Extract the [x, y] coordinate from the center of the cell holding the provided text.  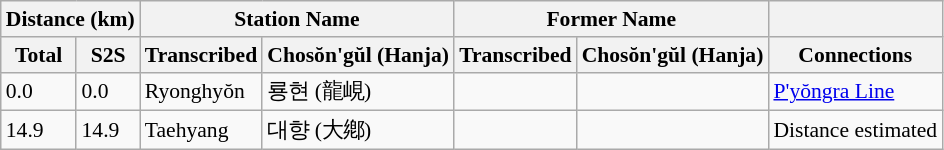
Distance (km) [70, 19]
Ryonghyŏn [201, 92]
Former Name [611, 19]
Distance estimated [855, 130]
Station Name [297, 19]
대향 (大鄕) [358, 130]
S2S [108, 55]
Taehyang [201, 130]
Connections [855, 55]
P'yŏngra Line [855, 92]
룡현 (龍峴) [358, 92]
Total [39, 55]
